From the cell containing the given text, extract its center point as (x, y) coordinate. 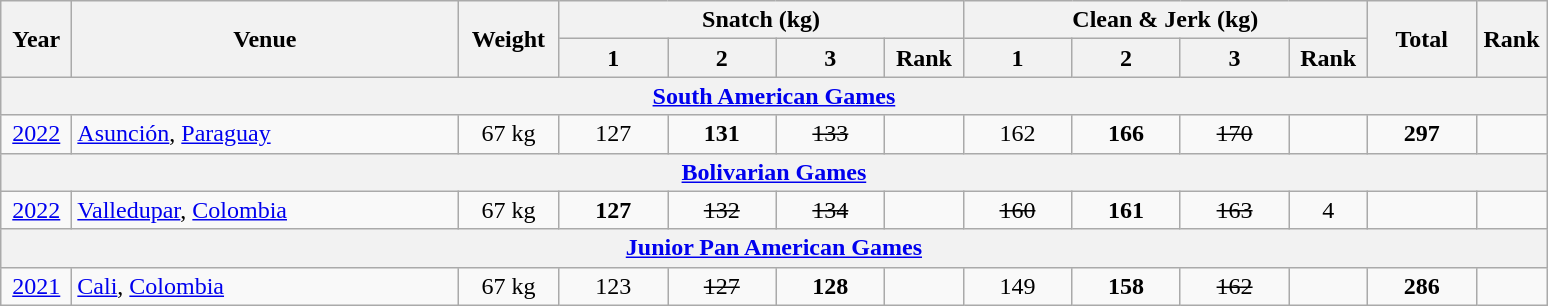
133 (830, 134)
Valledupar, Colombia (265, 210)
Cali, Colombia (265, 286)
Asunción, Paraguay (265, 134)
Year (36, 39)
Weight (508, 39)
160 (1018, 210)
134 (830, 210)
158 (1126, 286)
4 (1328, 210)
149 (1018, 286)
Venue (265, 39)
Total (1422, 39)
163 (1234, 210)
297 (1422, 134)
South American Games (774, 96)
Bolivarian Games (774, 172)
123 (614, 286)
132 (722, 210)
170 (1234, 134)
166 (1126, 134)
128 (830, 286)
161 (1126, 210)
Snatch (kg) (761, 20)
Junior Pan American Games (774, 248)
131 (722, 134)
Clean & Jerk (kg) (1165, 20)
286 (1422, 286)
2021 (36, 286)
